For the text-containing cell, return its midpoint in [x, y] coordinate format. 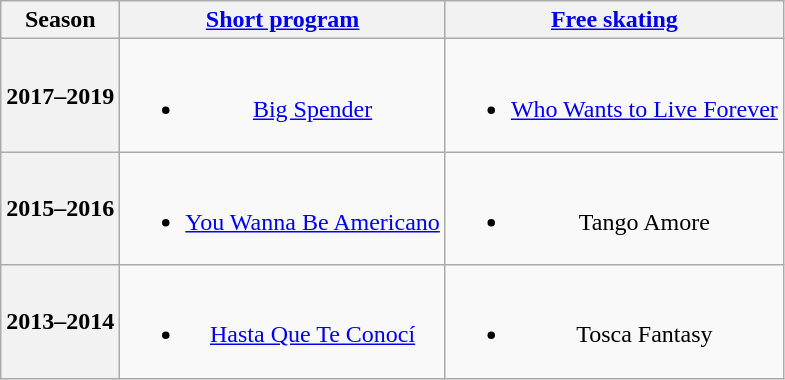
Tosca Fantasy [614, 322]
2013–2014 [60, 322]
Hasta Que Te Conocí [283, 322]
You Wanna Be Americano [283, 208]
2017–2019 [60, 96]
Who Wants to Live Forever [614, 96]
Short program [283, 20]
Big Spender [283, 96]
Season [60, 20]
Free skating [614, 20]
Tango Amore [614, 208]
2015–2016 [60, 208]
